Identify which cell holds the provided text, then report its [X, Y] central coordinate. 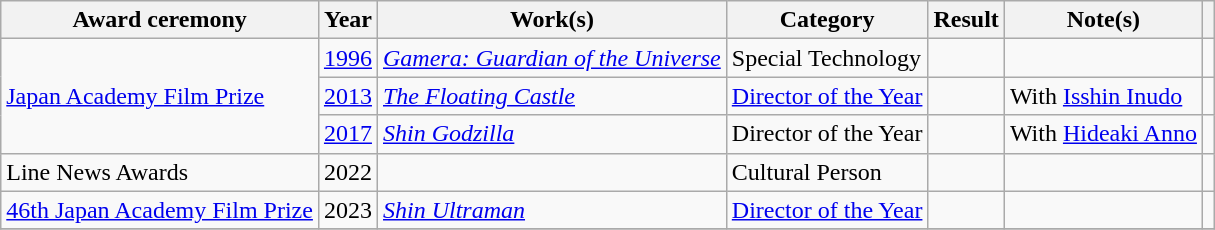
Gamera: Guardian of the Universe [552, 58]
Award ceremony [160, 20]
46th Japan Academy Film Prize [160, 210]
Shin Godzilla [552, 134]
Note(s) [1103, 20]
Result [966, 20]
Cultural Person [827, 172]
The Floating Castle [552, 96]
Line News Awards [160, 172]
Work(s) [552, 20]
Year [348, 20]
With Hideaki Anno [1103, 134]
2013 [348, 96]
2022 [348, 172]
Japan Academy Film Prize [160, 96]
2023 [348, 210]
2017 [348, 134]
1996 [348, 58]
Shin Ultraman [552, 210]
Category [827, 20]
With Isshin Inudo [1103, 96]
Special Technology [827, 58]
